Provide the (X, Y) coordinate of the cell's center where the given text is located.  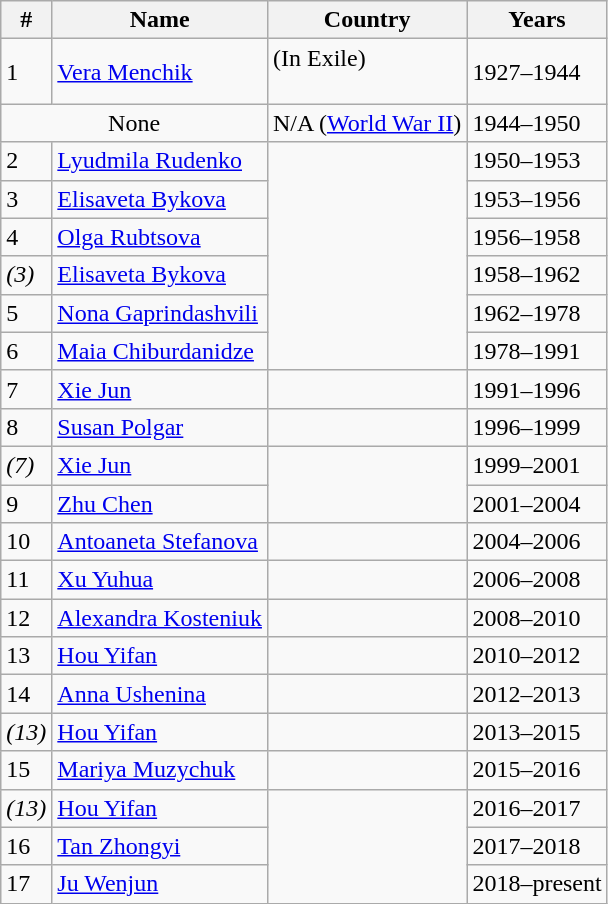
2018–present (537, 884)
Alexandra Kosteniuk (160, 618)
2013–2015 (537, 732)
1944–1950 (537, 123)
Ju Wenjun (160, 884)
Name (160, 20)
(7) (26, 465)
10 (26, 542)
(In Exile) (366, 72)
Vera Menchik (160, 72)
1927–1944 (537, 72)
Xu Yuhua (160, 580)
2001–2004 (537, 503)
14 (26, 694)
13 (26, 656)
Olga Rubtsova (160, 237)
1950–1953 (537, 161)
11 (26, 580)
2015–2016 (537, 770)
9 (26, 503)
12 (26, 618)
1978–1991 (537, 351)
# (26, 20)
2006–2008 (537, 580)
Zhu Chen (160, 503)
2004–2006 (537, 542)
2008–2010 (537, 618)
Nona Gaprindashvili (160, 313)
Country (366, 20)
4 (26, 237)
17 (26, 884)
1953–1956 (537, 199)
Years (537, 20)
2012–2013 (537, 694)
2017–2018 (537, 846)
5 (26, 313)
Anna Ushenina (160, 694)
Tan Zhongyi (160, 846)
Susan Polgar (160, 427)
1956–1958 (537, 237)
1999–2001 (537, 465)
1991–1996 (537, 389)
1962–1978 (537, 313)
2016–2017 (537, 808)
6 (26, 351)
8 (26, 427)
N/A (World War II) (366, 123)
7 (26, 389)
2 (26, 161)
Maia Chiburdanidze (160, 351)
1 (26, 72)
None (134, 123)
2010–2012 (537, 656)
Mariya Muzychuk (160, 770)
(3) (26, 275)
3 (26, 199)
15 (26, 770)
16 (26, 846)
Lyudmila Rudenko (160, 161)
Antoaneta Stefanova (160, 542)
1996–1999 (537, 427)
1958–1962 (537, 275)
